From the cell containing the given text, extract its center point as (x, y) coordinate. 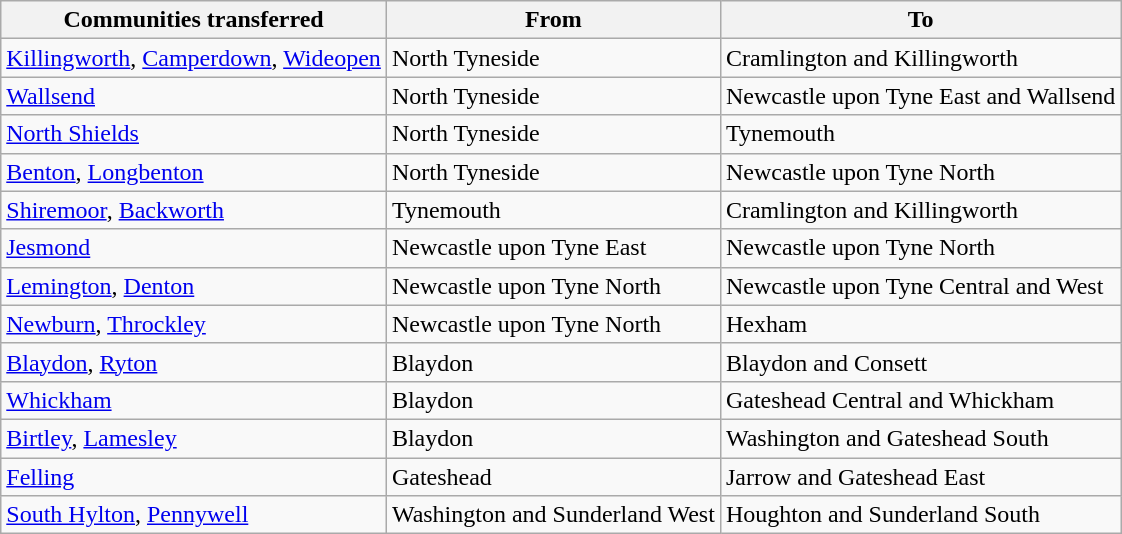
Newcastle upon Tyne East (553, 248)
Wallsend (194, 96)
Hexham (920, 324)
Killingworth, Camperdown, Wideopen (194, 58)
Jesmond (194, 248)
From (553, 20)
North Shields (194, 134)
Gateshead (553, 477)
Whickham (194, 400)
Newcastle upon Tyne East and Wallsend (920, 96)
Lemington, Denton (194, 286)
Gateshead Central and Whickham (920, 400)
South Hylton, Pennywell (194, 515)
Washington and Sunderland West (553, 515)
Communities transferred (194, 20)
Newburn, Throckley (194, 324)
Blaydon and Consett (920, 362)
Jarrow and Gateshead East (920, 477)
Washington and Gateshead South (920, 438)
To (920, 20)
Newcastle upon Tyne Central and West (920, 286)
Benton, Longbenton (194, 172)
Shiremoor, Backworth (194, 210)
Blaydon, Ryton (194, 362)
Birtley, Lamesley (194, 438)
Houghton and Sunderland South (920, 515)
Felling (194, 477)
